Pinpoint the cell where the given text exists, returning its (X, Y) midpoint coordinate. 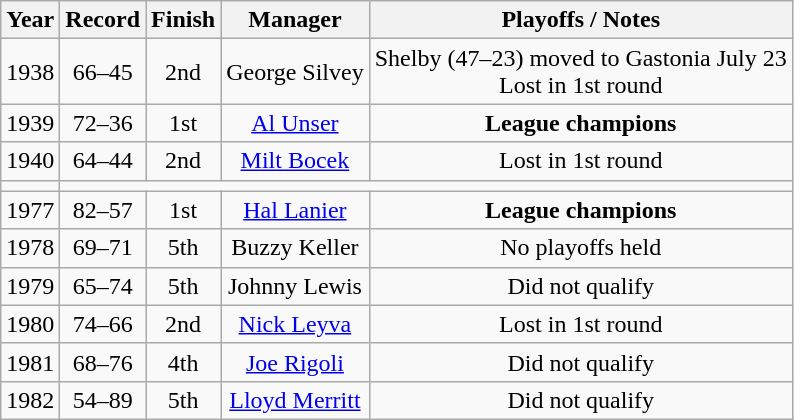
Record (103, 20)
Nick Leyva (296, 324)
Al Unser (296, 123)
1978 (30, 248)
4th (184, 362)
Playoffs / Notes (580, 20)
Shelby (47–23) moved to Gastonia July 23Lost in 1st round (580, 72)
72–36 (103, 123)
Finish (184, 20)
Hal Lanier (296, 210)
74–66 (103, 324)
66–45 (103, 72)
82–57 (103, 210)
Year (30, 20)
1980 (30, 324)
Joe Rigoli (296, 362)
Buzzy Keller (296, 248)
George Silvey (296, 72)
1977 (30, 210)
64–44 (103, 161)
65–74 (103, 286)
1938 (30, 72)
Lloyd Merritt (296, 400)
No playoffs held (580, 248)
1982 (30, 400)
68–76 (103, 362)
Milt Bocek (296, 161)
69–71 (103, 248)
1981 (30, 362)
1939 (30, 123)
Johnny Lewis (296, 286)
1940 (30, 161)
54–89 (103, 400)
Manager (296, 20)
1979 (30, 286)
